Output the (X, Y) coordinate of the center of the cell containing the given text.  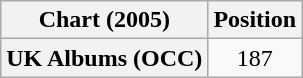
Position (255, 20)
UK Albums (OCC) (104, 58)
Chart (2005) (104, 20)
187 (255, 58)
